Scan for the cell matching the given text and deliver its [x, y] coordinate at center. 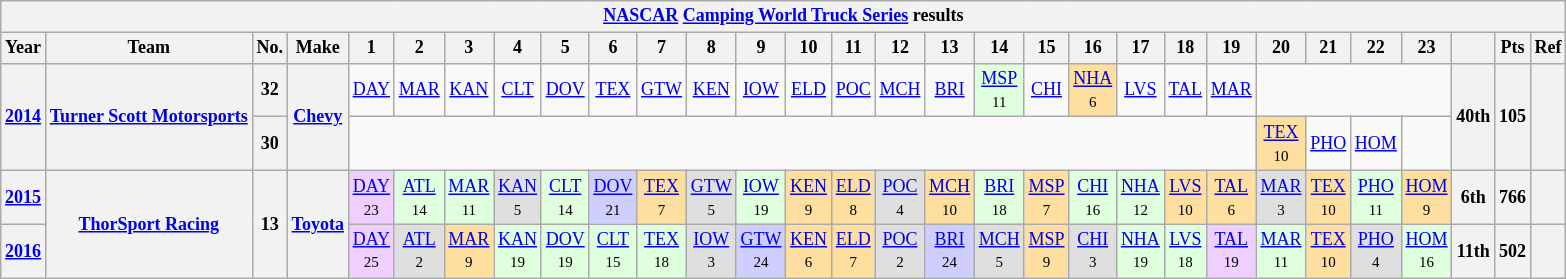
BRI18 [999, 197]
10 [809, 48]
MAR9 [469, 251]
DOV21 [613, 197]
ATL2 [419, 251]
BRI [950, 90]
POC2 [900, 251]
BRI24 [950, 251]
32 [270, 90]
NHA6 [1093, 90]
TAL6 [1231, 197]
ATL14 [419, 197]
19 [1231, 48]
CLT14 [565, 197]
6th [1474, 197]
TEX [613, 90]
2 [419, 48]
HOM9 [1426, 197]
502 [1513, 251]
Year [24, 48]
4 [518, 48]
7 [662, 48]
GTW24 [761, 251]
16 [1093, 48]
766 [1513, 197]
CHI16 [1093, 197]
TEX7 [662, 197]
15 [1046, 48]
MCH [900, 90]
Ref [1548, 48]
1 [371, 48]
CHI [1046, 90]
9 [761, 48]
KEN6 [809, 251]
ELD [809, 90]
TAL [1185, 90]
DAY25 [371, 251]
PHO4 [1376, 251]
3 [469, 48]
GTW5 [711, 197]
MSP11 [999, 90]
KAN19 [518, 251]
Chevy [318, 116]
DAY23 [371, 197]
GTW [662, 90]
MAR3 [1281, 197]
CHI3 [1093, 251]
KAN5 [518, 197]
NASCAR Camping World Truck Series results [784, 16]
LVS18 [1185, 251]
NHA19 [1141, 251]
5 [565, 48]
MCH5 [999, 251]
2015 [24, 197]
21 [1328, 48]
CLT [518, 90]
2014 [24, 116]
11 [853, 48]
PHO11 [1376, 197]
Turner Scott Motorsports [148, 116]
17 [1141, 48]
DOV [565, 90]
DOV19 [565, 251]
TAL19 [1231, 251]
ELD7 [853, 251]
2016 [24, 251]
105 [1513, 116]
ELD8 [853, 197]
ThorSport Racing [148, 224]
Pts [1513, 48]
CLT15 [613, 251]
8 [711, 48]
KEN9 [809, 197]
TEX18 [662, 251]
MCH10 [950, 197]
IOW19 [761, 197]
IOW [761, 90]
18 [1185, 48]
HOM [1376, 144]
MSP7 [1046, 197]
HOM16 [1426, 251]
MSP9 [1046, 251]
40th [1474, 116]
Make [318, 48]
Team [148, 48]
No. [270, 48]
DAY [371, 90]
KEN [711, 90]
6 [613, 48]
POC4 [900, 197]
NHA12 [1141, 197]
Toyota [318, 224]
KAN [469, 90]
PHO [1328, 144]
LVS [1141, 90]
11th [1474, 251]
LVS10 [1185, 197]
22 [1376, 48]
IOW3 [711, 251]
20 [1281, 48]
POC [853, 90]
14 [999, 48]
12 [900, 48]
23 [1426, 48]
30 [270, 144]
